Return the (X, Y) coordinate for the center point of the cell that contains the specified text.  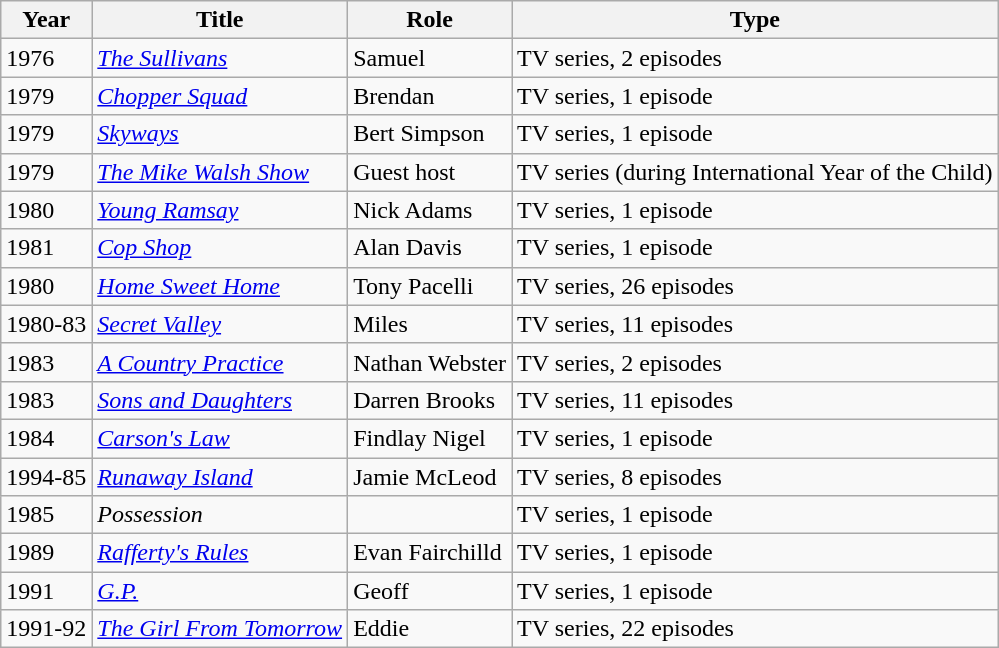
Guest host (430, 172)
Rafferty's Rules (220, 553)
TV series, 8 episodes (756, 477)
Nick Adams (430, 210)
Tony Pacelli (430, 286)
Role (430, 20)
Eddie (430, 629)
Runaway Island (220, 477)
The Sullivans (220, 58)
Alan Davis (430, 248)
G.P. (220, 591)
Darren Brooks (430, 400)
1991 (46, 591)
1980-83 (46, 324)
Young Ramsay (220, 210)
Secret Valley (220, 324)
Possession (220, 515)
1989 (46, 553)
Type (756, 20)
Bert Simpson (430, 134)
1976 (46, 58)
Carson's Law (220, 438)
The Mike Walsh Show (220, 172)
TV series (during International Year of the Child) (756, 172)
1981 (46, 248)
Geoff (430, 591)
Year (46, 20)
Cop Shop (220, 248)
Chopper Squad (220, 96)
1991-92 (46, 629)
1994-85 (46, 477)
The Girl From Tomorrow (220, 629)
TV series, 22 episodes (756, 629)
TV series, 26 episodes (756, 286)
1984 (46, 438)
Samuel (430, 58)
Sons and Daughters (220, 400)
Jamie McLeod (430, 477)
Brendan (430, 96)
Title (220, 20)
Nathan Webster (430, 362)
A Country Practice (220, 362)
1985 (46, 515)
Evan Fairchilld (430, 553)
Findlay Nigel (430, 438)
Home Sweet Home (220, 286)
Skyways (220, 134)
Miles (430, 324)
